Return the [x, y] coordinate for the center point of the cell that contains the specified text.  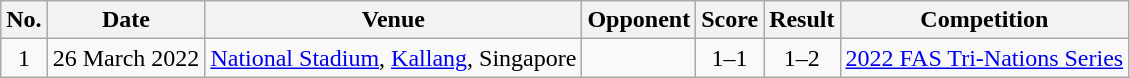
Opponent [639, 20]
Result [802, 20]
2022 FAS Tri-Nations Series [984, 58]
26 March 2022 [126, 58]
Venue [394, 20]
No. [24, 20]
National Stadium, Kallang, Singapore [394, 58]
Competition [984, 20]
Score [730, 20]
1 [24, 58]
1–2 [802, 58]
Date [126, 20]
1–1 [730, 58]
